Extract the [X, Y] coordinate from the center of the cell holding the provided text.  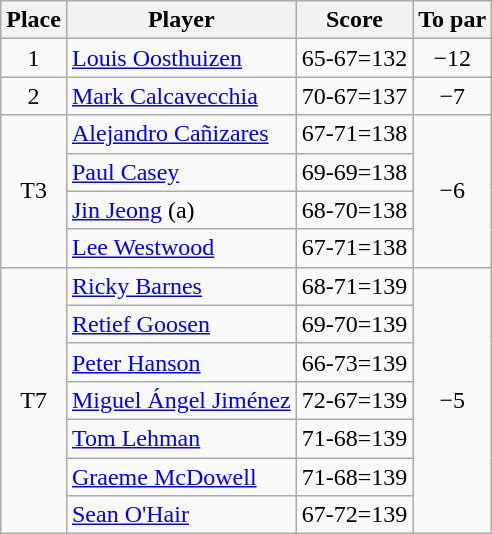
Miguel Ángel Jiménez [181, 400]
Paul Casey [181, 172]
Jin Jeong (a) [181, 210]
Alejandro Cañizares [181, 134]
Score [354, 20]
68-71=139 [354, 286]
Ricky Barnes [181, 286]
To par [452, 20]
−7 [452, 96]
1 [34, 58]
−6 [452, 191]
Retief Goosen [181, 324]
−12 [452, 58]
Lee Westwood [181, 248]
67-72=139 [354, 515]
Peter Hanson [181, 362]
Mark Calcavecchia [181, 96]
Louis Oosthuizen [181, 58]
72-67=139 [354, 400]
2 [34, 96]
T7 [34, 400]
Sean O'Hair [181, 515]
69-69=138 [354, 172]
69-70=139 [354, 324]
65-67=132 [354, 58]
T3 [34, 191]
70-67=137 [354, 96]
Place [34, 20]
Tom Lehman [181, 438]
Player [181, 20]
66-73=139 [354, 362]
68-70=138 [354, 210]
−5 [452, 400]
Graeme McDowell [181, 477]
